Provide the (x, y) coordinate of the cell's center where the given text is located.  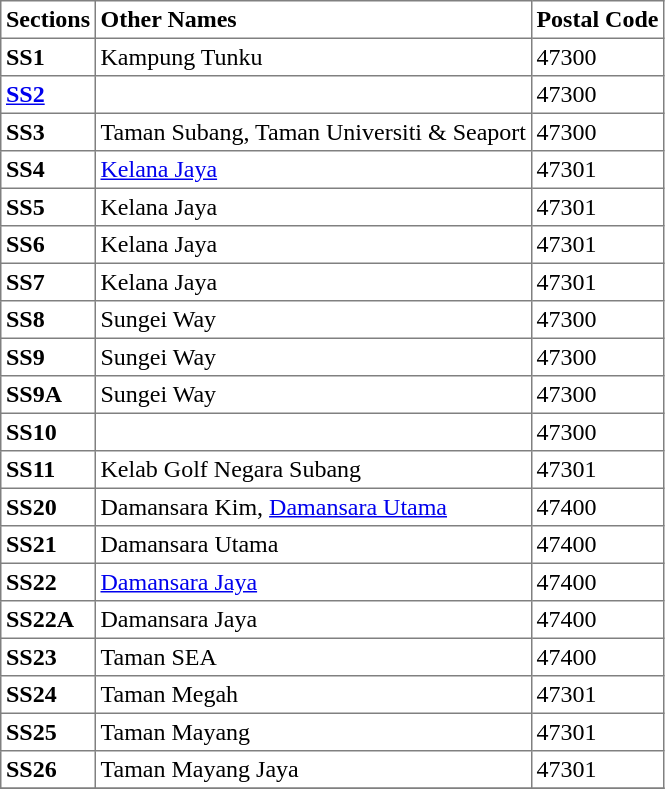
SS25 (48, 732)
SS23 (48, 657)
Taman Megah (313, 695)
Damansara Kim, Damansara Utama (313, 507)
SS8 (48, 320)
SS6 (48, 245)
SS21 (48, 545)
Postal Code (597, 20)
Damansara Utama (313, 545)
SS11 (48, 470)
SS9 (48, 357)
SS20 (48, 507)
SS10 (48, 432)
SS3 (48, 132)
Taman Subang, Taman Universiti & Seaport (313, 132)
SS1 (48, 57)
SS24 (48, 695)
SS5 (48, 207)
SS4 (48, 170)
Taman Mayang (313, 732)
SS2 (48, 95)
Kampung Tunku (313, 57)
SS7 (48, 282)
Other Names (313, 20)
Sections (48, 20)
Taman SEA (313, 657)
Taman Mayang Jaya (313, 770)
SS22A (48, 620)
SS26 (48, 770)
SS22 (48, 582)
Kelab Golf Negara Subang (313, 470)
SS9A (48, 395)
